Return the (x, y) coordinate for the center point of the cell that contains the specified text.  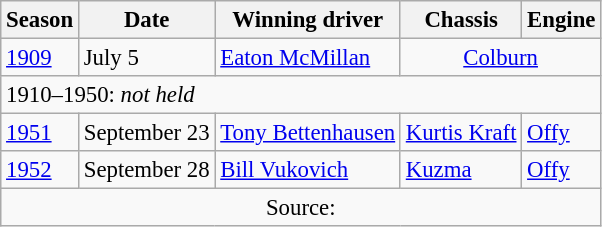
Kurtis Kraft (460, 133)
Bill Vukovich (308, 170)
July 5 (146, 58)
Colburn (500, 58)
September 23 (146, 133)
1910–1950: not held (301, 95)
1951 (40, 133)
1909 (40, 58)
Tony Bettenhausen (308, 133)
Engine (562, 20)
September 28 (146, 170)
Winning driver (308, 20)
Chassis (460, 20)
1952 (40, 170)
Eaton McMillan (308, 58)
Date (146, 20)
Source: (301, 208)
Season (40, 20)
Kuzma (460, 170)
